Return the (x, y) coordinate for the center point of the cell that contains the specified text.  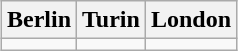
Turin (112, 20)
Berlin (38, 20)
London (190, 20)
